Determine the [X, Y] coordinate at the center of the cell enclosing the given text.  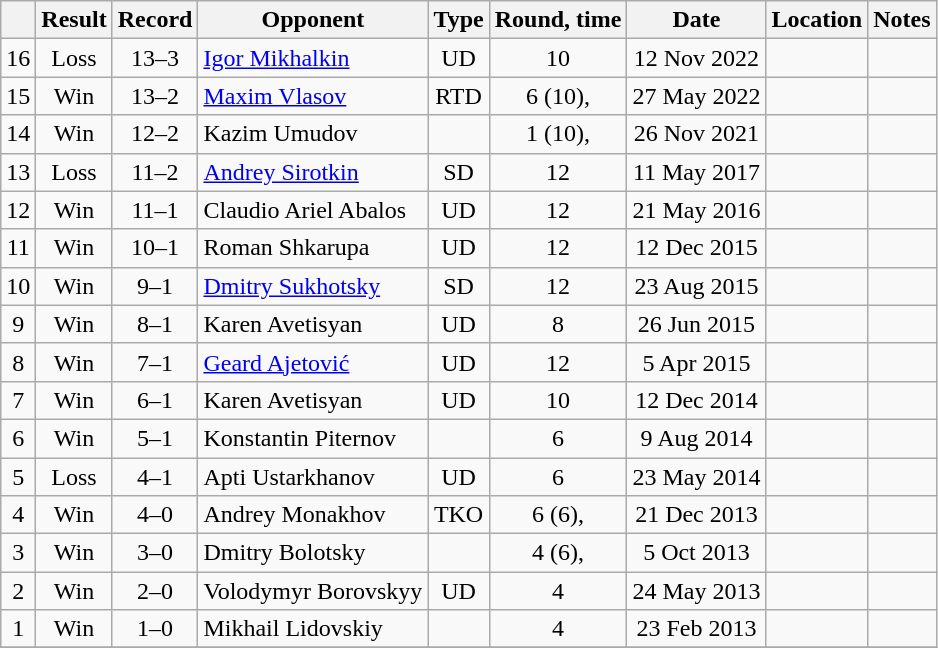
21 May 2016 [696, 210]
12 Dec 2015 [696, 248]
24 May 2013 [696, 591]
13 [18, 172]
11 May 2017 [696, 172]
1 [18, 629]
27 May 2022 [696, 96]
6 (6), [558, 515]
TKO [458, 515]
4 (6), [558, 553]
Volodymyr Borovskyy [313, 591]
10–1 [155, 248]
11 [18, 248]
12 Dec 2014 [696, 400]
Record [155, 20]
26 Jun 2015 [696, 324]
Maxim Vlasov [313, 96]
9–1 [155, 286]
Result [74, 20]
2 [18, 591]
9 [18, 324]
7 [18, 400]
23 Feb 2013 [696, 629]
23 Aug 2015 [696, 286]
Andrey Monakhov [313, 515]
Dmitry Bolotsky [313, 553]
9 Aug 2014 [696, 438]
5 Oct 2013 [696, 553]
Apti Ustarkhanov [313, 477]
Opponent [313, 20]
23 May 2014 [696, 477]
Type [458, 20]
Igor Mikhalkin [313, 58]
Location [817, 20]
12–2 [155, 134]
3 [18, 553]
26 Nov 2021 [696, 134]
5 Apr 2015 [696, 362]
Mikhail Lidovskiy [313, 629]
13–2 [155, 96]
3–0 [155, 553]
Roman Shkarupa [313, 248]
13–3 [155, 58]
4–0 [155, 515]
5–1 [155, 438]
14 [18, 134]
11–1 [155, 210]
Andrey Sirotkin [313, 172]
Kazim Umudov [313, 134]
12 Nov 2022 [696, 58]
11–2 [155, 172]
16 [18, 58]
1–0 [155, 629]
7–1 [155, 362]
Konstantin Piternov [313, 438]
2–0 [155, 591]
Geard Ajetović [313, 362]
6 (10), [558, 96]
5 [18, 477]
1 (10), [558, 134]
6–1 [155, 400]
15 [18, 96]
8–1 [155, 324]
21 Dec 2013 [696, 515]
Notes [902, 20]
4–1 [155, 477]
Round, time [558, 20]
RTD [458, 96]
Date [696, 20]
Dmitry Sukhotsky [313, 286]
Claudio Ariel Abalos [313, 210]
